Output the (X, Y) coordinate of the center of the cell containing the given text.  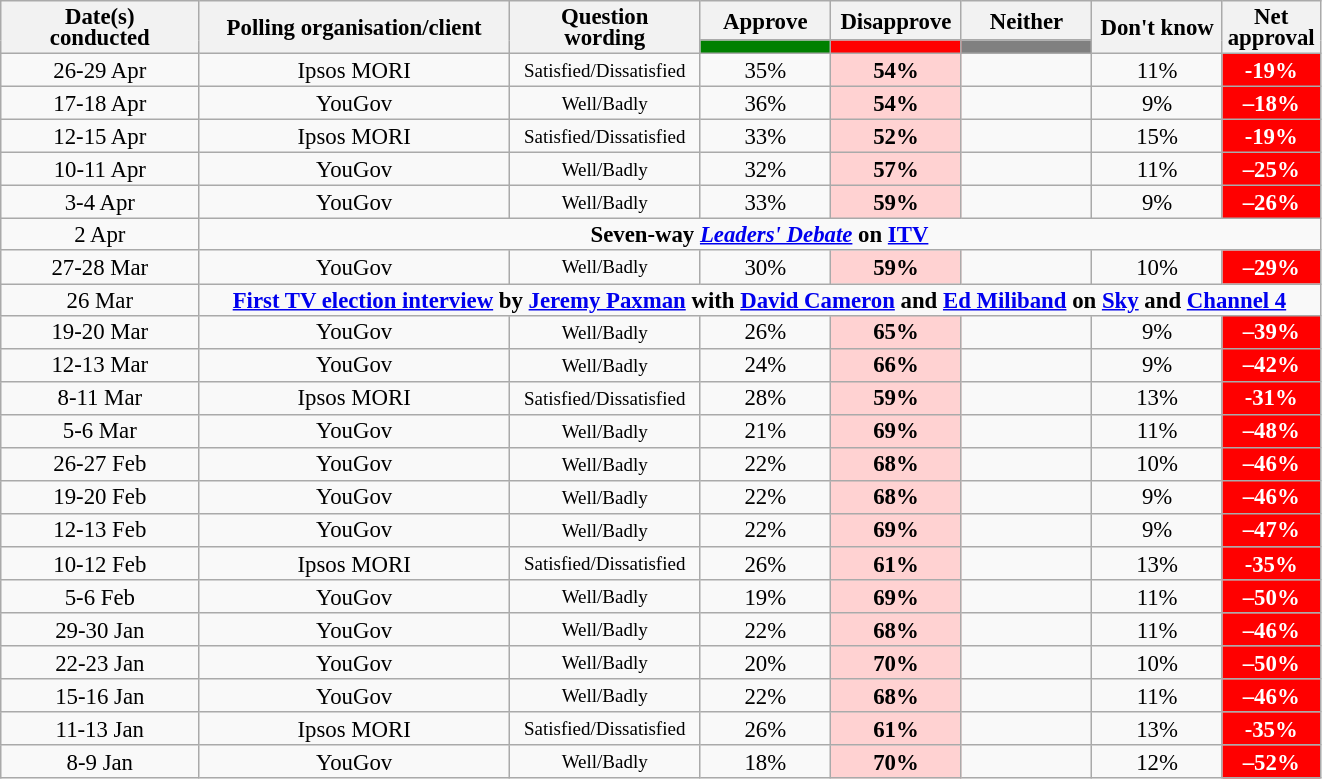
27-28 Mar (100, 268)
19-20 Mar (100, 332)
32% (766, 170)
17-18 Apr (100, 104)
18% (766, 762)
11-13 Jan (100, 728)
–26% (1271, 202)
52% (896, 136)
Net approval (1271, 28)
24% (766, 364)
36% (766, 104)
–29% (1271, 268)
–39% (1271, 332)
3-4 Apr (100, 202)
–47% (1271, 530)
66% (896, 364)
Neither (1026, 20)
10-11 Apr (100, 170)
5-6 Feb (100, 596)
12-13 Mar (100, 364)
8-9 Jan (100, 762)
–48% (1271, 432)
First TV election interview by Jeremy Paxman with David Cameron and Ed Miliband on Sky and Channel 4 (760, 300)
20% (766, 662)
Polling organisation/client (354, 28)
19% (766, 596)
35% (766, 70)
15-16 Jan (100, 696)
Disapprove (896, 20)
5-6 Mar (100, 432)
26 Mar (100, 300)
30% (766, 268)
15% (1158, 136)
26-27 Feb (100, 464)
19-20 Feb (100, 498)
Approve (766, 20)
21% (766, 432)
8-11 Mar (100, 398)
Don't know (1158, 28)
Date(s)conducted (100, 28)
65% (896, 332)
12-13 Feb (100, 530)
–42% (1271, 364)
2 Apr (100, 235)
-31% (1271, 398)
10-12 Feb (100, 564)
57% (896, 170)
12% (1158, 762)
Questionwording (604, 28)
–25% (1271, 170)
–52% (1271, 762)
12-15 Apr (100, 136)
–18% (1271, 104)
Seven-way Leaders' Debate on ITV (760, 235)
22-23 Jan (100, 662)
26-29 Apr (100, 70)
29-30 Jan (100, 630)
28% (766, 398)
